For the text-containing cell, return its midpoint in [X, Y] coordinate format. 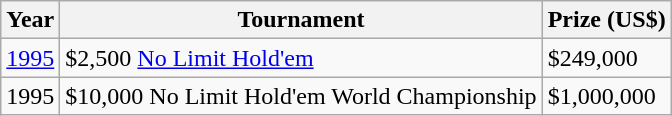
Year [30, 20]
$1,000,000 [606, 96]
$249,000 [606, 58]
Tournament [301, 20]
Prize (US$) [606, 20]
$2,500 No Limit Hold'em [301, 58]
$10,000 No Limit Hold'em World Championship [301, 96]
